Locate the cell with the specified text and output its [x, y] center coordinate. 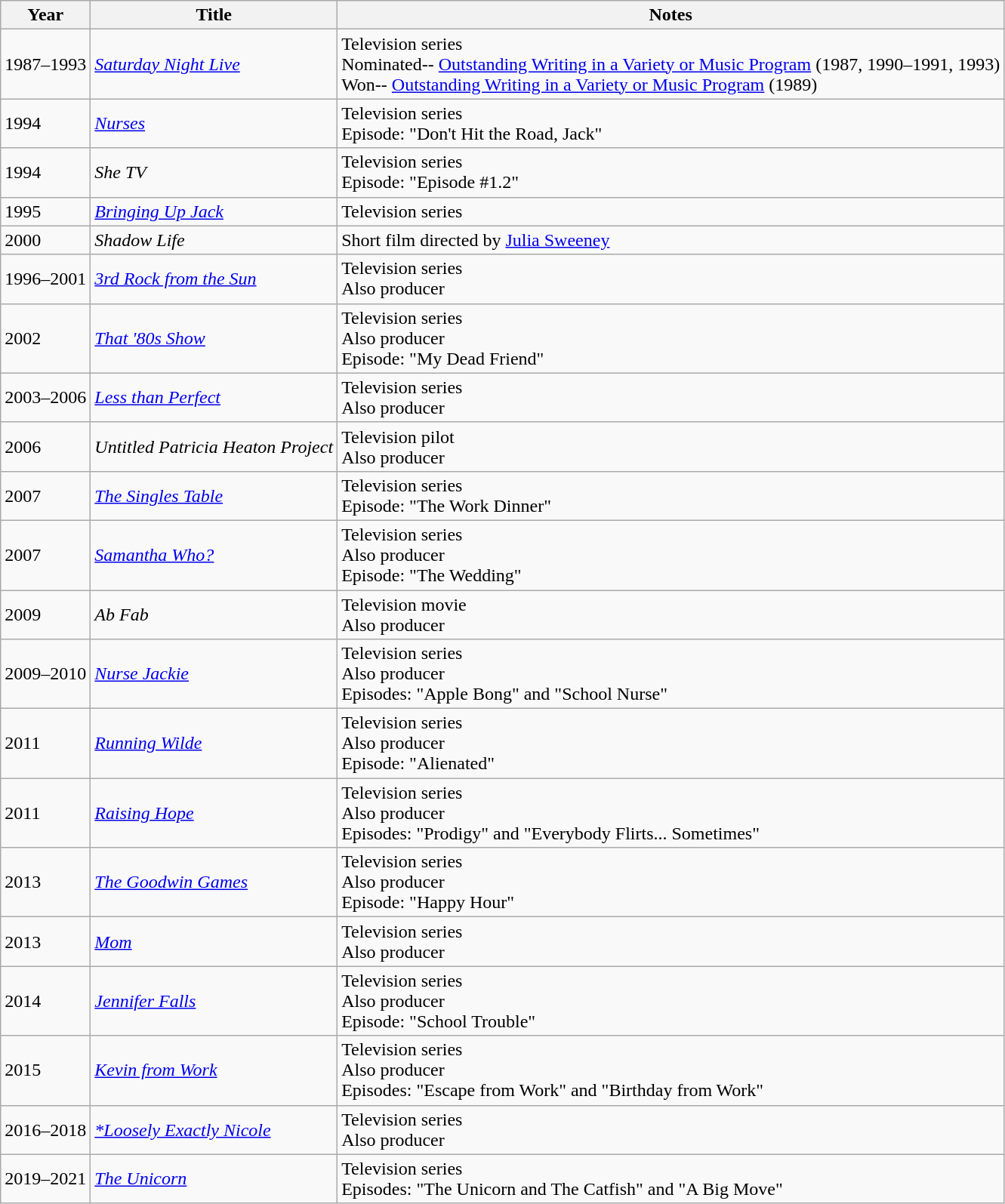
Notes [671, 15]
Kevin from Work [214, 1070]
Shadow Life [214, 240]
Year [45, 15]
2003–2006 [45, 397]
1987–1993 [45, 64]
Samantha Who? [214, 555]
Jennifer Falls [214, 1001]
1996–2001 [45, 279]
Television seriesEpisode: "Don't Hit the Road, Jack" [671, 124]
2002 [45, 338]
Television seriesAlso producerEpisode: "The Wedding" [671, 555]
3rd Rock from the Sun [214, 279]
Television seriesAlso producerEpisode: "Alienated" [671, 744]
The Singles Table [214, 495]
Television seriesAlso producerEpisodes: "Apple Bong" and "School Nurse" [671, 674]
2000 [45, 240]
Mom [214, 942]
2014 [45, 1001]
Saturday Night Live [214, 64]
Untitled Patricia Heaton Project [214, 447]
2016–2018 [45, 1129]
Ab Fab [214, 614]
Bringing Up Jack [214, 211]
1995 [45, 211]
2015 [45, 1070]
Raising Hope [214, 813]
2006 [45, 447]
Television seriesAlso producerEpisodes: "Escape from Work" and "Birthday from Work" [671, 1070]
Television seriesEpisodes: "The Unicorn and The Catfish" and "A Big Move" [671, 1179]
Television movieAlso producer [671, 614]
Television series [671, 211]
Nurse Jackie [214, 674]
Title [214, 15]
Television pilotAlso producer [671, 447]
2009–2010 [45, 674]
The Goodwin Games [214, 882]
Television seriesAlso producerEpisodes: "Prodigy" and "Everybody Flirts... Sometimes" [671, 813]
Running Wilde [214, 744]
The Unicorn [214, 1179]
2009 [45, 614]
Television seriesAlso producerEpisode: "Happy Hour" [671, 882]
Television seriesEpisode: "Episode #1.2" [671, 172]
That '80s Show [214, 338]
2019–2021 [45, 1179]
Short film directed by Julia Sweeney [671, 240]
She TV [214, 172]
Nurses [214, 124]
Television seriesEpisode: "The Work Dinner" [671, 495]
Television seriesAlso producerEpisode: "My Dead Friend" [671, 338]
Television seriesAlso producerEpisode: "School Trouble" [671, 1001]
Less than Perfect [214, 397]
*Loosely Exactly Nicole [214, 1129]
